Detect which cell encompasses the target text, then output its (X, Y) center coordinate. 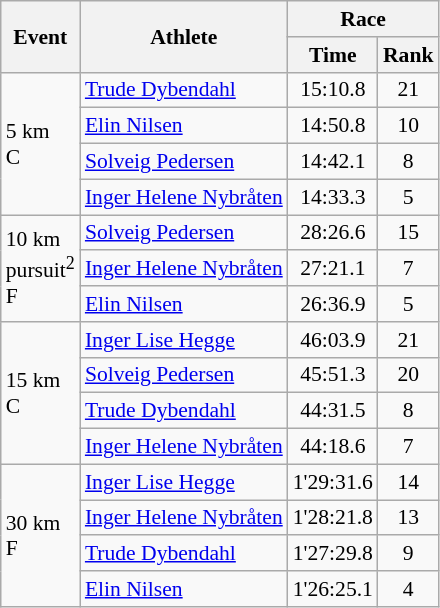
Race (364, 19)
1'27:29.8 (333, 554)
9 (408, 554)
5 km C (40, 143)
10 (408, 126)
15 (408, 233)
30 km F (40, 535)
Athlete (184, 36)
Time (333, 55)
44:18.6 (333, 447)
14:50.8 (333, 126)
20 (408, 375)
27:21.1 (333, 269)
Rank (408, 55)
15 km C (40, 393)
44:31.5 (333, 411)
1'28:21.8 (333, 518)
1'26:25.1 (333, 589)
13 (408, 518)
28:26.6 (333, 233)
14 (408, 482)
1'29:31.6 (333, 482)
46:03.9 (333, 340)
45:51.3 (333, 375)
26:36.9 (333, 304)
14:42.1 (333, 162)
4 (408, 589)
10 km pursuit2 F (40, 268)
14:33.3 (333, 197)
Event (40, 36)
15:10.8 (333, 90)
